Find where the given text appears and provide that cell's center as [x, y] coordinate. 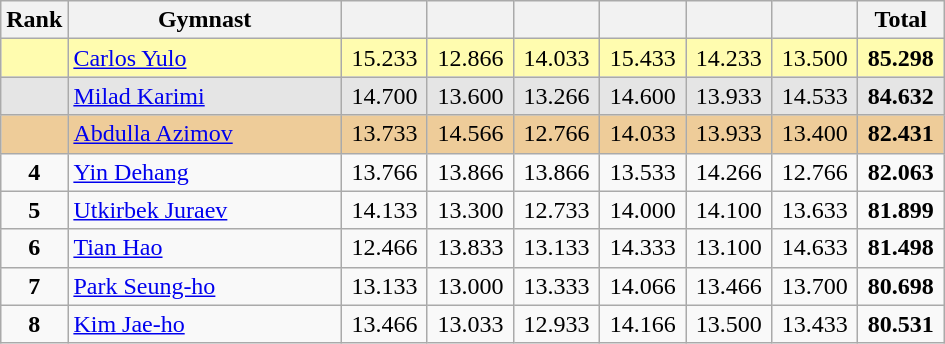
84.632 [901, 96]
82.063 [901, 172]
7 [34, 286]
Total [901, 20]
14.566 [470, 134]
12.866 [470, 58]
13.433 [815, 324]
14.266 [729, 172]
80.698 [901, 286]
13.400 [815, 134]
Carlos Yulo [205, 58]
12.733 [557, 210]
13.000 [470, 286]
13.833 [470, 248]
14.633 [815, 248]
Abdulla Azimov [205, 134]
13.300 [470, 210]
14.333 [643, 248]
Rank [34, 20]
13.700 [815, 286]
81.498 [901, 248]
Milad Karimi [205, 96]
14.233 [729, 58]
Gymnast [205, 20]
6 [34, 248]
14.066 [643, 286]
Yin Dehang [205, 172]
14.133 [384, 210]
5 [34, 210]
14.600 [643, 96]
13.100 [729, 248]
13.733 [384, 134]
14.166 [643, 324]
Utkirbek Juraev [205, 210]
85.298 [901, 58]
12.933 [557, 324]
Tian Hao [205, 248]
8 [34, 324]
13.600 [470, 96]
82.431 [901, 134]
13.533 [643, 172]
13.633 [815, 210]
13.266 [557, 96]
14.700 [384, 96]
14.100 [729, 210]
13.766 [384, 172]
81.899 [901, 210]
13.333 [557, 286]
15.433 [643, 58]
Park Seung-ho [205, 286]
80.531 [901, 324]
15.233 [384, 58]
14.000 [643, 210]
12.466 [384, 248]
13.033 [470, 324]
14.533 [815, 96]
Kim Jae-ho [205, 324]
4 [34, 172]
